Return the [X, Y] coordinate for the center point of the cell that contains the specified text.  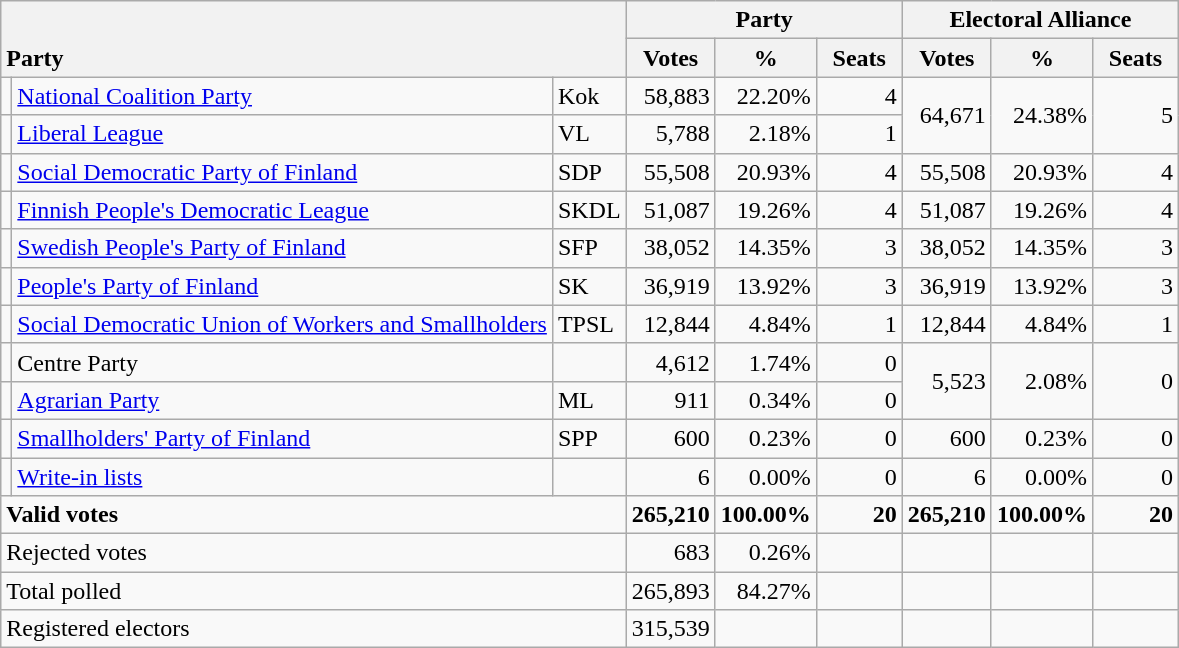
Kok [589, 96]
Centre Party [282, 362]
64,671 [946, 115]
22.20% [766, 96]
Rejected votes [314, 553]
4,612 [670, 362]
TPSL [589, 324]
SKDL [589, 210]
5,523 [946, 381]
Electoral Alliance [1040, 20]
ML [589, 400]
SK [589, 286]
Agrarian Party [282, 400]
Write-in lists [282, 477]
315,539 [670, 629]
Total polled [314, 591]
2.08% [1042, 381]
0.34% [766, 400]
2.18% [766, 134]
1.74% [766, 362]
Valid votes [314, 515]
911 [670, 400]
Swedish People's Party of Finland [282, 248]
58,883 [670, 96]
Social Democratic Party of Finland [282, 172]
24.38% [1042, 115]
Registered electors [314, 629]
SFP [589, 248]
Liberal League [282, 134]
National Coalition Party [282, 96]
People's Party of Finland [282, 286]
84.27% [766, 591]
265,893 [670, 591]
Finnish People's Democratic League [282, 210]
Smallholders' Party of Finland [282, 438]
SPP [589, 438]
0.26% [766, 553]
5 [1135, 115]
683 [670, 553]
SDP [589, 172]
5,788 [670, 134]
Social Democratic Union of Workers and Smallholders [282, 324]
VL [589, 134]
